Scan for the cell matching the given text and deliver its [X, Y] coordinate at center. 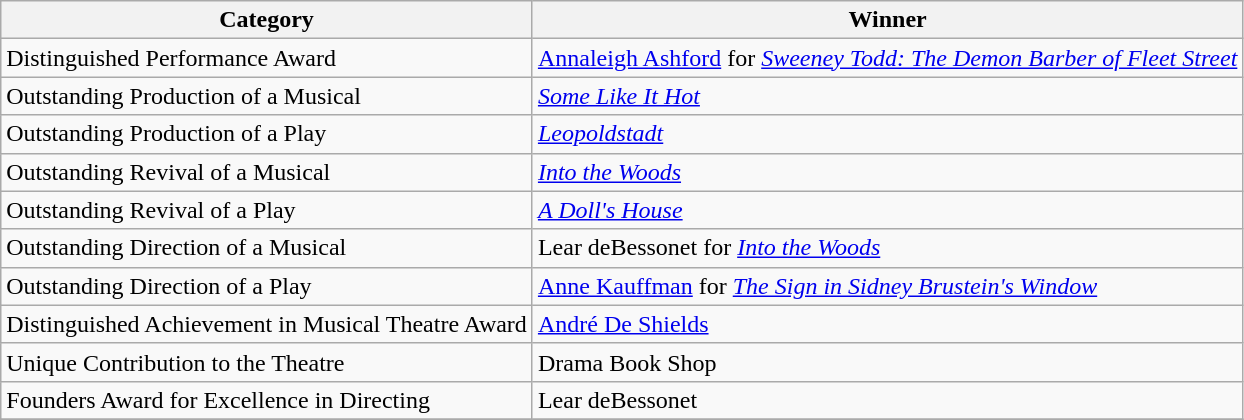
Unique Contribution to the Theatre [267, 362]
Outstanding Direction of a Play [267, 286]
Some Like It Hot [887, 96]
Distinguished Performance Award [267, 58]
Outstanding Production of a Play [267, 134]
Leopoldstadt [887, 134]
Outstanding Direction of a Musical [267, 248]
Distinguished Achievement in Musical Theatre Award [267, 324]
Annaleigh Ashford for Sweeney Todd: The Demon Barber of Fleet Street [887, 58]
Outstanding Revival of a Musical [267, 172]
Outstanding Production of a Musical [267, 96]
Drama Book Shop [887, 362]
Lear deBessonet [887, 400]
Winner [887, 20]
Category [267, 20]
Into the Woods [887, 172]
Founders Award for Excellence in Directing [267, 400]
Outstanding Revival of a Play [267, 210]
Lear deBessonet for Into the Woods [887, 248]
A Doll's House [887, 210]
Anne Kauffman for The Sign in Sidney Brustein's Window [887, 286]
André De Shields [887, 324]
